Search for the cell housing the specified text and yield its (x, y) center coordinate. 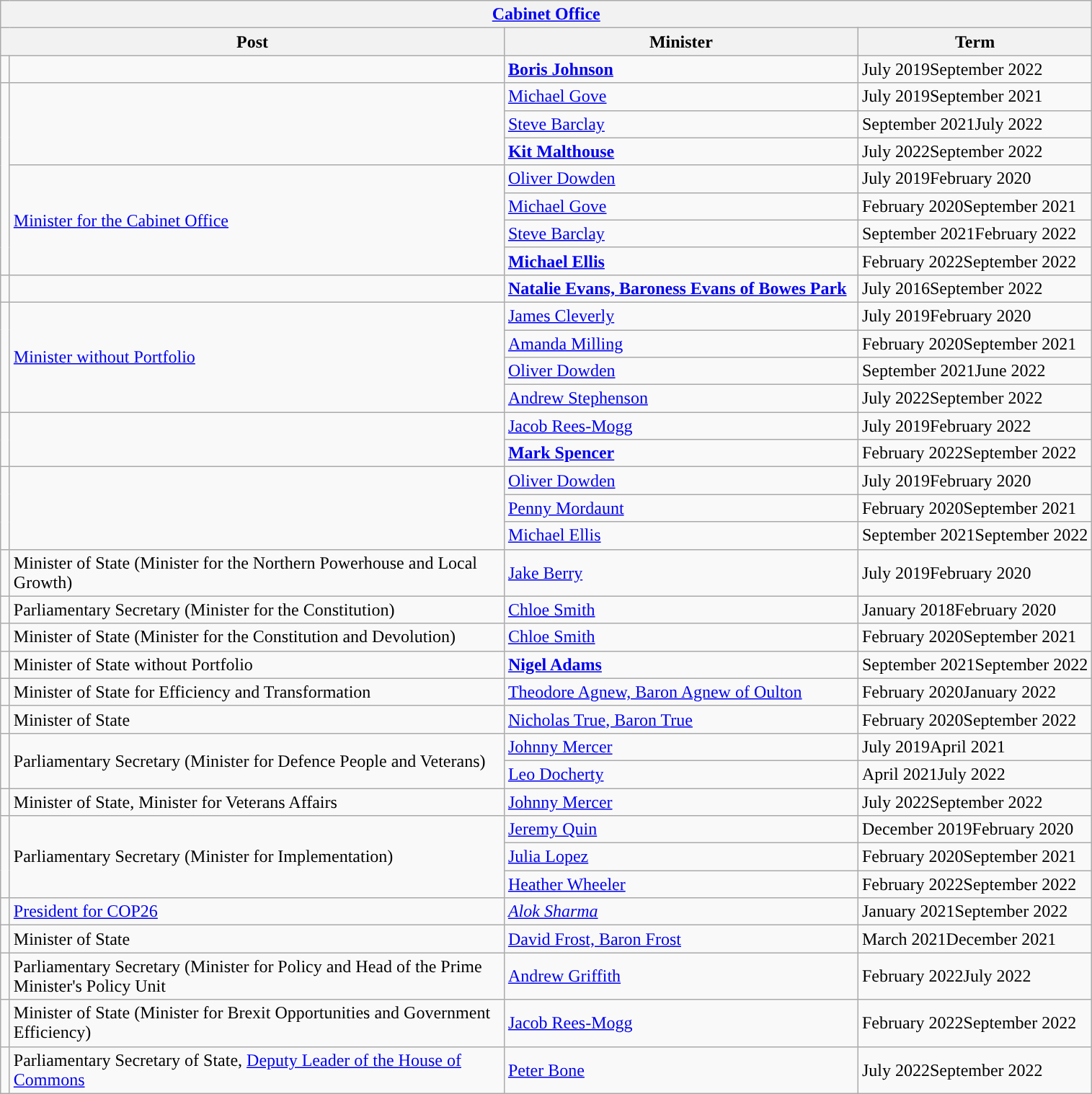
Jeremy Quin (680, 830)
February 2020September 2022 (975, 719)
Parliamentary Secretary (Minister for Defence People and Veterans) (257, 760)
President for COP26 (257, 912)
Minister without Portfolio (257, 357)
January 2018February 2020 (975, 610)
February 2022July 2022 (975, 976)
Term (975, 42)
Minister of State without Portfolio (257, 664)
Amanda Milling (680, 344)
David Frost, Baron Frost (680, 939)
James Cleverly (680, 316)
Penny Mordaunt (680, 508)
Minister of State (Minister for the Northern Powerhouse and Local Growth) (257, 572)
Minister of State for Efficiency and Transformation (257, 692)
Theodore Agnew, Baron Agnew of Oulton (680, 692)
Parliamentary Secretary (Minister for Implementation) (257, 857)
July 2019April 2021 (975, 747)
Leo Docherty (680, 774)
Natalie Evans, Baroness Evans of Bowes Park (680, 288)
Peter Bone (680, 1069)
February 2020January 2022 (975, 692)
Boris Johnson (680, 69)
Minister of State, Minister for Veterans Affairs (257, 802)
July 2019September 2021 (975, 97)
Minister (680, 42)
Parliamentary Secretary (Minister for the Constitution) (257, 610)
Minister of State (Minister for Brexit Opportunities and Government Efficiency) (257, 1023)
Heather Wheeler (680, 884)
Alok Sharma (680, 912)
Mark Spencer (680, 453)
Minister for the Cabinet Office (257, 220)
April 2021July 2022 (975, 774)
Andrew Stephenson (680, 399)
Andrew Griffith (680, 976)
Post (252, 42)
Parliamentary Secretary of State, Deputy Leader of the House of Commons (257, 1069)
Minister of State (Minister for the Constitution and Devolution) (257, 637)
July 2016September 2022 (975, 288)
January 2021September 2022 (975, 912)
September 2021February 2022 (975, 234)
Nigel Adams (680, 664)
Cabinet Office (546, 14)
December 2019February 2020 (975, 830)
September 2021July 2022 (975, 124)
Nicholas True, Baron True (680, 719)
Kit Malthouse (680, 151)
July 2019February 2022 (975, 426)
March 2021December 2021 (975, 939)
Parliamentary Secretary (Minister for Policy and Head of the Prime Minister's Policy Unit (257, 976)
September 2021June 2022 (975, 371)
Jake Berry (680, 572)
July 2019September 2022 (975, 69)
Julia Lopez (680, 857)
